Scan for the cell matching the given text and deliver its (x, y) coordinate at center. 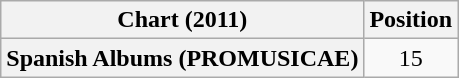
Position (411, 20)
Chart (2011) (182, 20)
15 (411, 58)
Spanish Albums (PROMUSICAE) (182, 58)
